Determine the [x, y] coordinate at the center of the cell enclosing the given text.  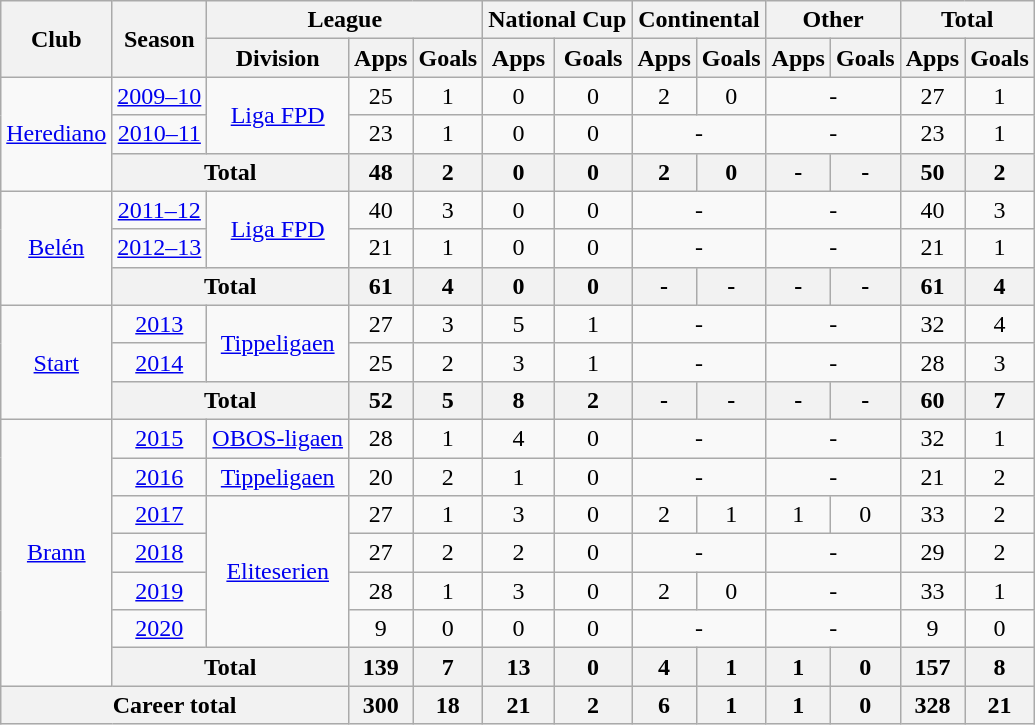
Belén [56, 248]
2019 [160, 591]
50 [932, 172]
157 [932, 667]
18 [448, 705]
Continental [699, 20]
Season [160, 39]
OBOS-ligaen [278, 438]
Career total [175, 705]
National Cup [558, 20]
2011–12 [160, 210]
Herediano [56, 134]
300 [381, 705]
328 [932, 705]
Brann [56, 552]
2009–10 [160, 96]
139 [381, 667]
2010–11 [160, 134]
League [345, 20]
2014 [160, 362]
20 [381, 477]
Other [833, 20]
2013 [160, 324]
29 [932, 553]
2015 [160, 438]
Division [278, 58]
6 [664, 705]
2020 [160, 629]
13 [519, 667]
Club [56, 39]
Start [56, 362]
2012–13 [160, 248]
2018 [160, 553]
2016 [160, 477]
48 [381, 172]
52 [381, 400]
2017 [160, 515]
60 [932, 400]
Eliteserien [278, 572]
